Determine the [X, Y] coordinate at the center of the cell enclosing the given text.  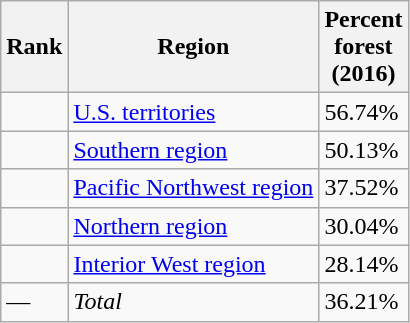
Pacific Northwest region [194, 188]
50.13% [364, 150]
28.14% [364, 264]
Percent forest (2016) [364, 47]
Interior West region [194, 264]
Region [194, 47]
37.52% [364, 188]
Northern region [194, 226]
Rank [34, 47]
Total [194, 302]
56.74% [364, 112]
Southern region [194, 150]
— [34, 302]
36.21% [364, 302]
U.S. territories [194, 112]
30.04% [364, 226]
